Capture the cell that displays the provided text and extract its (x, y) central coordinate. 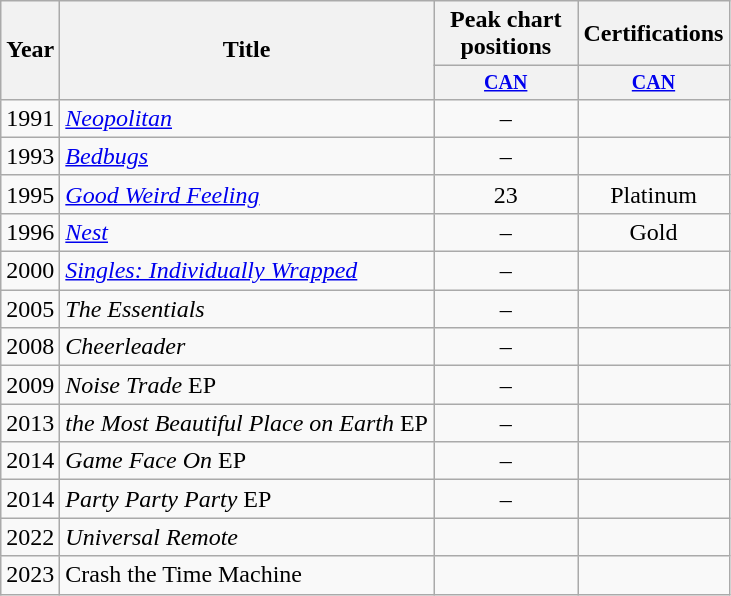
Gold (654, 232)
Nest (247, 232)
1996 (30, 232)
Neopolitan (247, 118)
Title (247, 50)
Platinum (654, 194)
the Most Beautiful Place on Earth EP (247, 423)
1993 (30, 156)
2013 (30, 423)
2000 (30, 271)
2009 (30, 385)
Crash the Time Machine (247, 575)
23 (506, 194)
2005 (30, 309)
Peak chart positions (506, 34)
Bedbugs (247, 156)
The Essentials (247, 309)
Party Party Party EP (247, 499)
Game Face On EP (247, 461)
Certifications (654, 34)
1995 (30, 194)
Good Weird Feeling (247, 194)
Noise Trade EP (247, 385)
2023 (30, 575)
2008 (30, 347)
Year (30, 50)
1991 (30, 118)
2022 (30, 537)
Cheerleader (247, 347)
Singles: Individually Wrapped (247, 271)
Universal Remote (247, 537)
